Search for the cell housing the specified text and yield its (x, y) center coordinate. 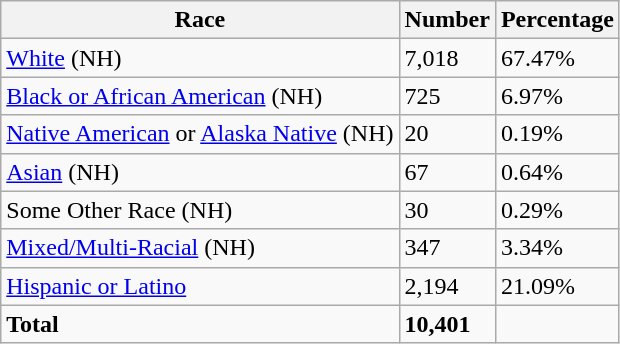
21.09% (557, 286)
Percentage (557, 20)
Asian (NH) (200, 172)
7,018 (447, 58)
10,401 (447, 324)
Total (200, 324)
67 (447, 172)
Some Other Race (NH) (200, 210)
Black or African American (NH) (200, 96)
Race (200, 20)
0.29% (557, 210)
0.64% (557, 172)
725 (447, 96)
Hispanic or Latino (200, 286)
30 (447, 210)
Mixed/Multi-Racial (NH) (200, 248)
Native American or Alaska Native (NH) (200, 134)
2,194 (447, 286)
20 (447, 134)
6.97% (557, 96)
347 (447, 248)
3.34% (557, 248)
67.47% (557, 58)
White (NH) (200, 58)
0.19% (557, 134)
Number (447, 20)
